For the text-containing cell, return its midpoint in [X, Y] coordinate format. 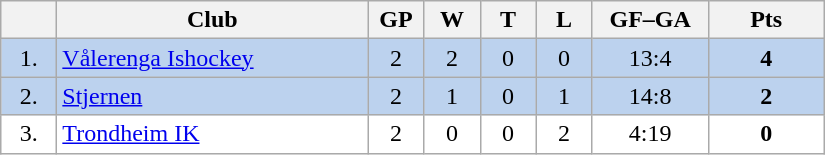
2. [29, 96]
4:19 [650, 134]
13:4 [650, 58]
4 [766, 58]
GF–GA [650, 20]
Stjernen [212, 96]
14:8 [650, 96]
W [452, 20]
Pts [766, 20]
Trondheim IK [212, 134]
3. [29, 134]
1. [29, 58]
L [564, 20]
GP [396, 20]
T [508, 20]
Vålerenga Ishockey [212, 58]
Club [212, 20]
